From the cell containing the given text, extract its center point as [X, Y] coordinate. 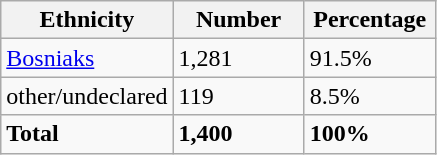
Ethnicity [87, 20]
other/undeclared [87, 96]
91.5% [370, 58]
Number [238, 20]
8.5% [370, 96]
1,400 [238, 134]
Total [87, 134]
100% [370, 134]
Percentage [370, 20]
119 [238, 96]
Bosniaks [87, 58]
1,281 [238, 58]
